Provide the [X, Y] coordinate of the cell's center where the given text is located.  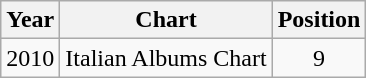
Position [319, 20]
2010 [30, 58]
Year [30, 20]
9 [319, 58]
Chart [166, 20]
Italian Albums Chart [166, 58]
